Return (x, y) of the center of cell containing provided text 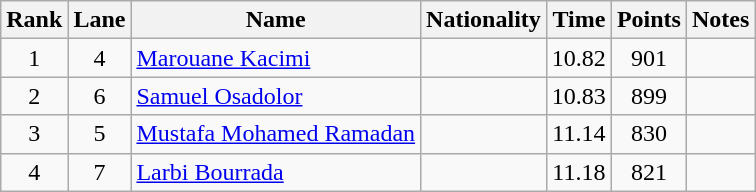
Mustafa Mohamed Ramadan (276, 134)
Larbi Bourrada (276, 172)
11.14 (578, 134)
901 (648, 58)
10.82 (578, 58)
899 (648, 96)
Points (648, 20)
Samuel Osadolor (276, 96)
830 (648, 134)
7 (100, 172)
11.18 (578, 172)
Rank (34, 20)
6 (100, 96)
Notes (720, 20)
Lane (100, 20)
Name (276, 20)
5 (100, 134)
Nationality (484, 20)
Marouane Kacimi (276, 58)
1 (34, 58)
2 (34, 96)
10.83 (578, 96)
Time (578, 20)
821 (648, 172)
3 (34, 134)
